Search for the cell housing the specified text and yield its [X, Y] center coordinate. 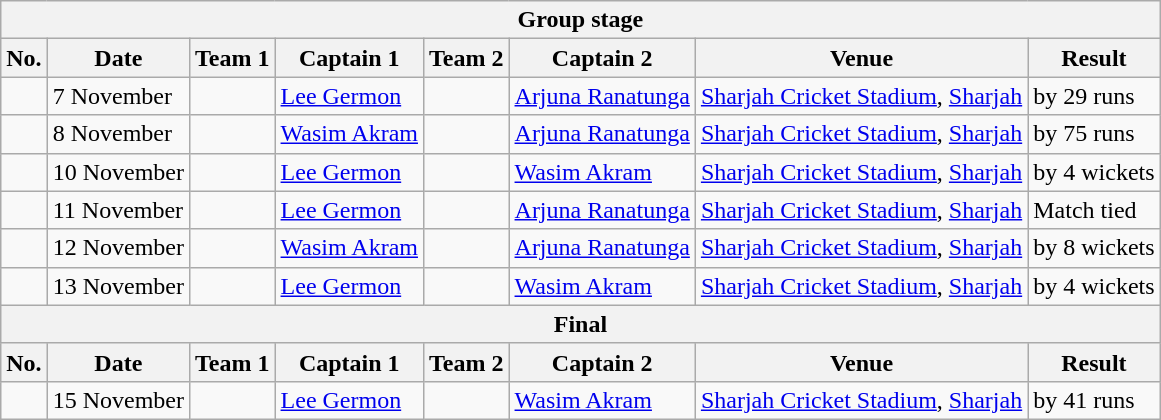
Final [580, 324]
8 November [118, 134]
by 8 wickets [1094, 248]
by 41 runs [1094, 400]
Group stage [580, 20]
15 November [118, 400]
Match tied [1094, 210]
13 November [118, 286]
10 November [118, 172]
7 November [118, 96]
by 29 runs [1094, 96]
11 November [118, 210]
12 November [118, 248]
by 75 runs [1094, 134]
